For the text-containing cell, return its midpoint in (x, y) coordinate format. 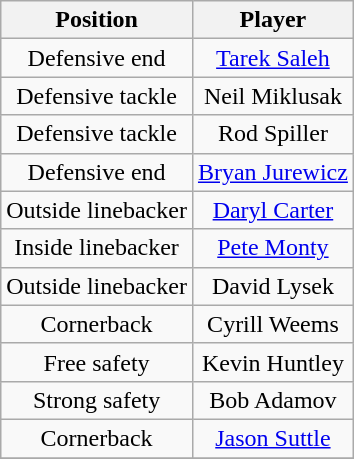
Kevin Huntley (272, 362)
Rod Spiller (272, 134)
Bryan Jurewicz (272, 172)
Position (97, 20)
Daryl Carter (272, 210)
Tarek Saleh (272, 58)
Player (272, 20)
Jason Suttle (272, 438)
Bob Adamov (272, 400)
Free safety (97, 362)
Inside linebacker (97, 248)
Neil Miklusak (272, 96)
Cyrill Weems (272, 324)
David Lysek (272, 286)
Strong safety (97, 400)
Pete Monty (272, 248)
